Identify which cell holds the provided text, then report its (X, Y) central coordinate. 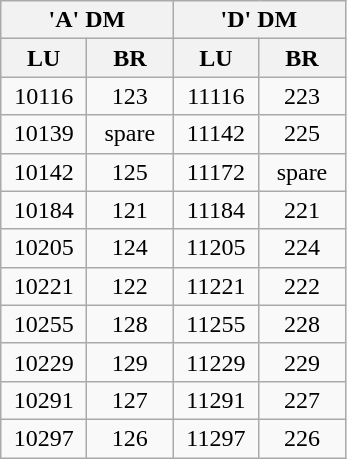
225 (302, 134)
227 (302, 400)
'D' DM (259, 20)
11172 (216, 172)
10297 (44, 438)
125 (130, 172)
11229 (216, 362)
11291 (216, 400)
10184 (44, 210)
222 (302, 286)
128 (130, 324)
11184 (216, 210)
10139 (44, 134)
10142 (44, 172)
'A' DM (87, 20)
127 (130, 400)
10291 (44, 400)
123 (130, 96)
11255 (216, 324)
223 (302, 96)
224 (302, 248)
11205 (216, 248)
10205 (44, 248)
228 (302, 324)
10255 (44, 324)
11297 (216, 438)
126 (130, 438)
124 (130, 248)
11116 (216, 96)
229 (302, 362)
10229 (44, 362)
11221 (216, 286)
10221 (44, 286)
226 (302, 438)
122 (130, 286)
129 (130, 362)
221 (302, 210)
10116 (44, 96)
121 (130, 210)
11142 (216, 134)
